Capture the cell that displays the provided text and extract its [X, Y] central coordinate. 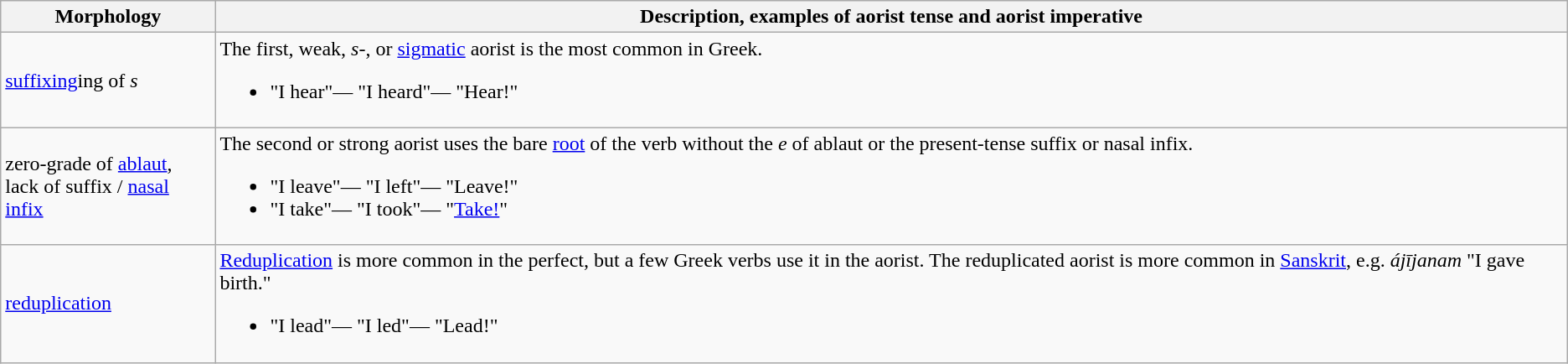
reduplication [108, 304]
suffixinging of s [108, 81]
Morphology [108, 17]
Description, examples of aorist tense and aorist imperative [891, 17]
The first, weak, s-, or sigmatic aorist is the most common in Greek. "I hear"— "I heard"— "Hear!" [891, 81]
zero-grade of ablaut,lack of suffix / nasal infix [108, 186]
